Extract the (X, Y) coordinate from the center of the cell holding the provided text.  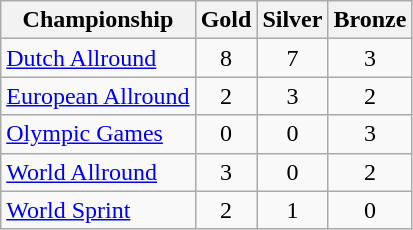
Championship (98, 20)
Gold (226, 20)
8 (226, 58)
7 (292, 58)
Olympic Games (98, 134)
World Sprint (98, 210)
Bronze (370, 20)
Dutch Allround (98, 58)
World Allround (98, 172)
European Allround (98, 96)
Silver (292, 20)
1 (292, 210)
